Scan for the cell matching the given text and deliver its (x, y) coordinate at center. 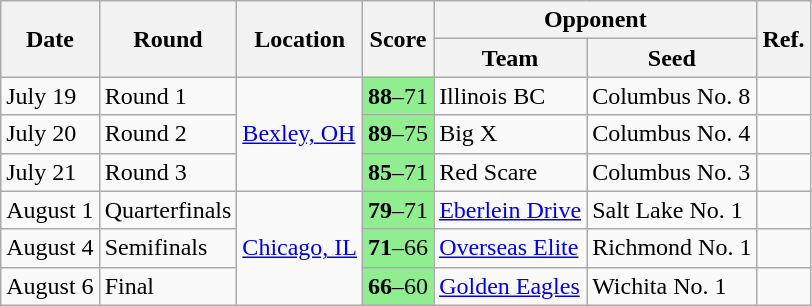
71–66 (398, 248)
Richmond No. 1 (672, 248)
66–60 (398, 286)
Eberlein Drive (510, 210)
88–71 (398, 96)
Seed (672, 58)
Ref. (784, 39)
Final (168, 286)
Round 2 (168, 134)
August 6 (50, 286)
July 21 (50, 172)
August 4 (50, 248)
Team (510, 58)
85–71 (398, 172)
Illinois BC (510, 96)
July 19 (50, 96)
79–71 (398, 210)
Columbus No. 4 (672, 134)
Golden Eagles (510, 286)
Location (300, 39)
August 1 (50, 210)
Chicago, IL (300, 248)
Round 1 (168, 96)
Red Scare (510, 172)
Columbus No. 3 (672, 172)
Round (168, 39)
Overseas Elite (510, 248)
89–75 (398, 134)
Score (398, 39)
Salt Lake No. 1 (672, 210)
Columbus No. 8 (672, 96)
Big X (510, 134)
Wichita No. 1 (672, 286)
July 20 (50, 134)
Semifinals (168, 248)
Bexley, OH (300, 134)
Round 3 (168, 172)
Date (50, 39)
Opponent (596, 20)
Quarterfinals (168, 210)
